Detect which cell encompasses the target text, then output its [x, y] center coordinate. 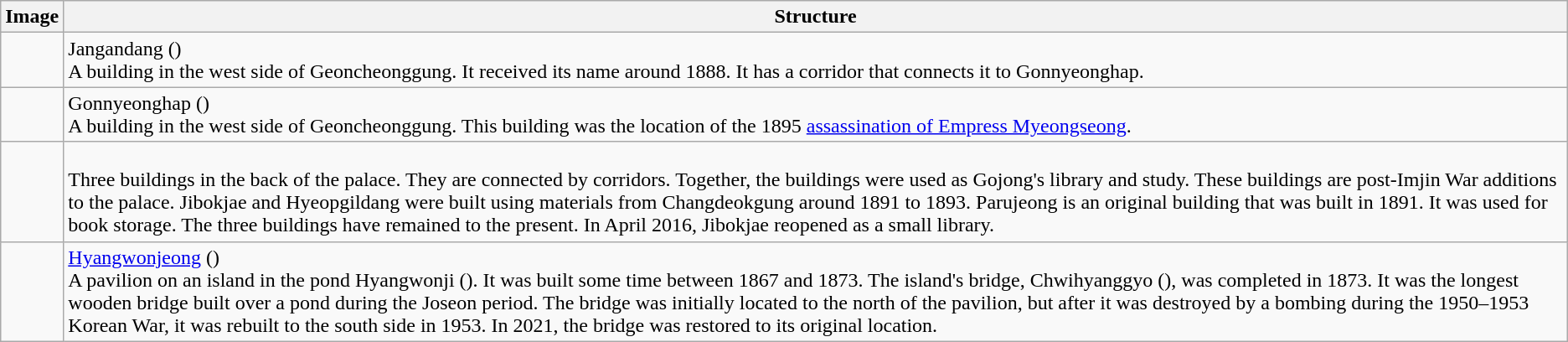
Gonnyeonghap ()A building in the west side of Geoncheonggung. This building was the location of the 1895 assassination of Empress Myeongseong. [816, 114]
Image [32, 17]
Jangandang ()A building in the west side of Geoncheonggung. It received its name around 1888. It has a corridor that connects it to Gonnyeonghap. [816, 60]
Structure [816, 17]
